Output the (X, Y) coordinate of the center of the cell containing the given text.  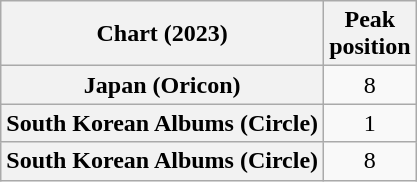
1 (370, 123)
Japan (Oricon) (162, 85)
Chart (2023) (162, 34)
Peakposition (370, 34)
